Provide the (x, y) coordinate of the cell's center where the given text is located.  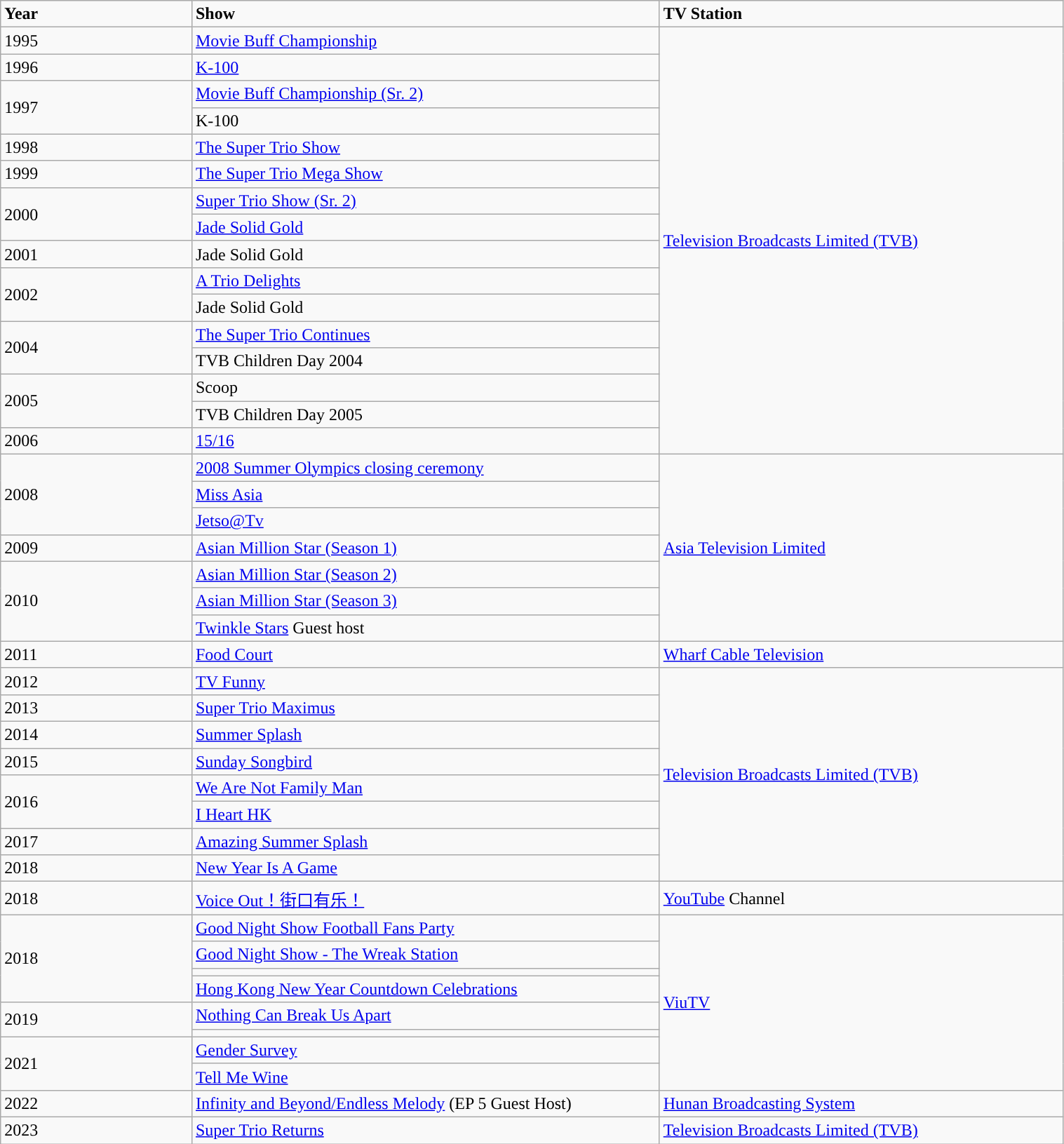
2013 (97, 708)
TV Funny (425, 681)
Nothing Can Break Us Apart (425, 1016)
YouTube Channel (861, 898)
Amazing Summer Splash (425, 842)
2019 (97, 1020)
TVB Children Day 2004 (425, 361)
Super Trio Maximus (425, 708)
1995 (97, 41)
Hong Kong New Year Countdown Celebrations (425, 989)
1996 (97, 67)
2000 (97, 214)
The Super Trio Mega Show (425, 174)
Voice Out！街口有乐！ (425, 898)
Asian Million Star (Season 2) (425, 574)
2002 (97, 294)
Good Night Show - The Wreak Station (425, 955)
2008 Summer Olympics closing ceremony (425, 468)
Gender Survey (425, 1050)
1998 (97, 147)
Super Trio Show (Sr. 2) (425, 201)
Miss Asia (425, 494)
Scoop (425, 388)
2021 (97, 1063)
Twinkle Stars Guest host (425, 628)
2001 (97, 254)
The Super Trio Show (425, 147)
Jetso@Tv (425, 521)
We Are Not Family Man (425, 788)
Super Trio Returns (425, 1130)
Sunday Songbird (425, 761)
I Heart HK (425, 815)
Hunan Broadcasting System (861, 1103)
2023 (97, 1130)
Wharf Cable Television (861, 654)
Show (425, 14)
Food Court (425, 654)
2014 (97, 734)
Tell Me Wine (425, 1077)
Asian Million Star (Season 3) (425, 601)
Movie Buff Championship (425, 41)
Infinity and Beyond/Endless Melody (EP 5 Guest Host) (425, 1103)
A Trio Delights (425, 281)
Good Night Show Football Fans Party (425, 928)
2010 (97, 601)
ViuTV (861, 1002)
15/16 (425, 441)
2012 (97, 681)
2015 (97, 761)
New Year Is A Game (425, 868)
1997 (97, 107)
Asia Television Limited (861, 548)
1999 (97, 174)
2004 (97, 348)
2005 (97, 401)
TVB Children Day 2005 (425, 415)
The Super Trio Continues (425, 335)
2017 (97, 842)
2022 (97, 1103)
Year (97, 14)
2009 (97, 548)
Summer Splash (425, 734)
2006 (97, 441)
Movie Buff Championship (Sr. 2) (425, 94)
2016 (97, 802)
TV Station (861, 14)
2008 (97, 494)
2011 (97, 654)
Asian Million Star (Season 1) (425, 548)
